Extract the [x, y] coordinate from the center of the cell holding the provided text.  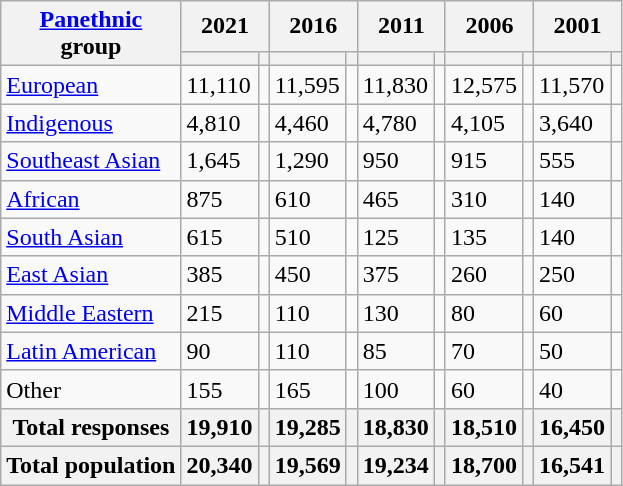
155 [220, 389]
50 [572, 351]
Southeast Asian [91, 161]
465 [396, 199]
90 [220, 351]
70 [484, 351]
4,780 [396, 123]
2021 [225, 26]
100 [396, 389]
250 [572, 275]
18,700 [484, 465]
2016 [313, 26]
310 [484, 199]
11,595 [308, 85]
40 [572, 389]
135 [484, 237]
11,570 [572, 85]
165 [308, 389]
260 [484, 275]
19,910 [220, 427]
16,450 [572, 427]
19,285 [308, 427]
85 [396, 351]
South Asian [91, 237]
80 [484, 313]
2006 [489, 26]
875 [220, 199]
3,640 [572, 123]
1,290 [308, 161]
Other [91, 389]
215 [220, 313]
385 [220, 275]
Middle Eastern [91, 313]
615 [220, 237]
4,460 [308, 123]
375 [396, 275]
19,569 [308, 465]
18,510 [484, 427]
Latin American [91, 351]
19,234 [396, 465]
4,105 [484, 123]
2011 [401, 26]
11,110 [220, 85]
130 [396, 313]
125 [396, 237]
555 [572, 161]
Total responses [91, 427]
11,830 [396, 85]
12,575 [484, 85]
610 [308, 199]
16,541 [572, 465]
20,340 [220, 465]
European [91, 85]
510 [308, 237]
915 [484, 161]
Panethnicgroup [91, 34]
East Asian [91, 275]
1,645 [220, 161]
950 [396, 161]
450 [308, 275]
African [91, 199]
Total population [91, 465]
2001 [578, 26]
18,830 [396, 427]
4,810 [220, 123]
Indigenous [91, 123]
